Return [X, Y] of the center of cell containing provided text 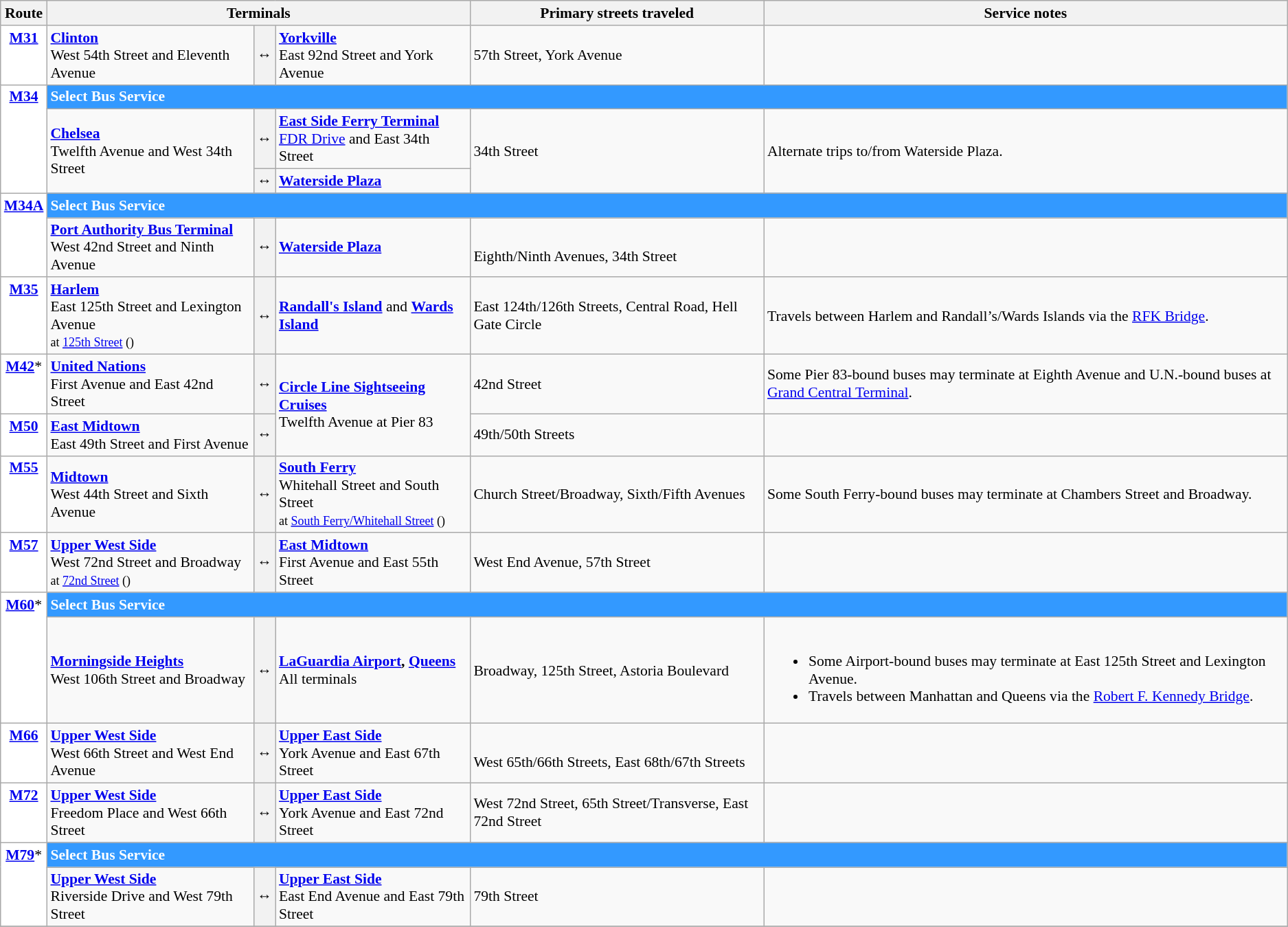
Church Street/Broadway, Sixth/Fifth Avenues [617, 494]
42nd Street [617, 385]
Broadway, 125th Street, Astoria Boulevard [617, 671]
West 65th/66th Streets, East 68th/67th Streets [617, 753]
South FerryWhitehall Street and South Streetat South Ferry/Whitehall Street () [372, 494]
Upper West SideRiverside Drive and West 79th Street [150, 897]
M66 [24, 753]
M57 [24, 563]
79th Street [617, 897]
Travels between Harlem and Randall’s/Wards Islands via the RFK Bridge. [1026, 316]
East Side Ferry TerminalFDR Drive and East 34th Street [372, 139]
YorkvilleEast 92nd Street and York Avenue [372, 55]
M50 [24, 434]
ChelseaTwelfth Avenue and West 34th Street [150, 151]
LaGuardia Airport, QueensAll terminals [372, 671]
Some Pier 83-bound buses may terminate at Eighth Avenue and U.N.-bound buses at Grand Central Terminal. [1026, 385]
M60* [24, 658]
M31 [24, 55]
East 124th/126th Streets, Central Road, Hell Gate Circle [617, 316]
49th/50th Streets [617, 434]
Upper East SideYork Avenue and East 72nd Street [372, 814]
M72 [24, 814]
M34A [24, 235]
57th Street, York Avenue [617, 55]
M34 [24, 139]
M55 [24, 494]
ClintonWest 54th Street and Eleventh Avenue [150, 55]
East MidtownEast 49th Street and First Avenue [150, 434]
Upper East SideYork Avenue and East 67th Street [372, 753]
Some South Ferry-bound buses may terminate at Chambers Street and Broadway. [1026, 494]
Upper East SideEast End Avenue and East 79th Street [372, 897]
Upper West SideWest 66th Street and West End Avenue [150, 753]
Alternate trips to/from Waterside Plaza. [1026, 151]
Eighth/Ninth Avenues, 34th Street [617, 247]
MidtownWest 44th Street and Sixth Avenue [150, 494]
West 72nd Street, 65th Street/Transverse, East 72nd Street [617, 814]
34th Street [617, 151]
Morningside HeightsWest 106th Street and Broadway [150, 671]
United NationsFirst Avenue and East 42nd Street [150, 385]
Randall's Island and Wards Island [372, 316]
West End Avenue, 57th Street [617, 563]
Upper West SideFreedom Place and West 66th Street [150, 814]
Route [24, 13]
M35 [24, 316]
Upper West SideWest 72nd Street and Broadwayat 72nd Street () [150, 563]
Service notes [1026, 13]
M42* [24, 385]
Circle Line Sightseeing CruisesTwelfth Avenue at Pier 83 [372, 405]
Primary streets traveled [617, 13]
Port Authority Bus TerminalWest 42nd Street and Ninth Avenue [150, 247]
HarlemEast 125th Street and Lexington Avenueat 125th Street () [150, 316]
M79* [24, 884]
Terminals [258, 13]
East MidtownFirst Avenue and East 55th Street [372, 563]
